From the cell containing the given text, extract its center point as (x, y) coordinate. 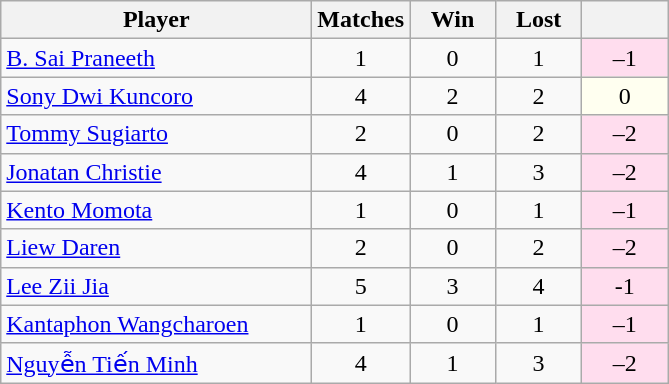
Lost (539, 20)
Matches (361, 20)
Sony Dwi Kuncoro (156, 96)
Kento Momota (156, 210)
Kantaphon Wangcharoen (156, 324)
B. Sai Praneeth (156, 58)
Tommy Sugiarto (156, 134)
5 (361, 286)
Win (453, 20)
-1 (625, 286)
Liew Daren (156, 248)
Player (156, 20)
Jonatan Christie (156, 172)
Lee Zii Jia (156, 286)
Nguyễn Tiến Minh (156, 363)
